Scan for the cell matching the given text and deliver its [X, Y] coordinate at center. 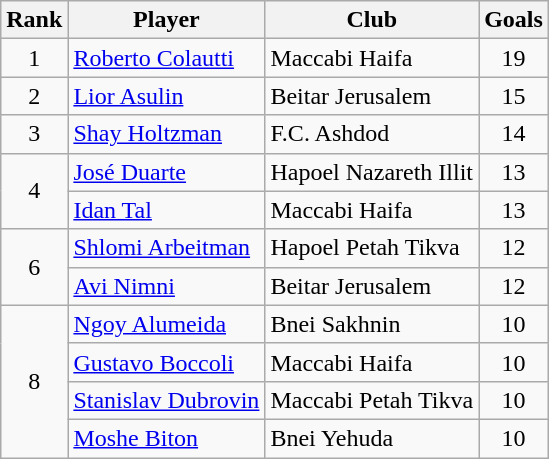
15 [514, 96]
8 [34, 381]
Bnei Yehuda [372, 438]
Roberto Colautti [166, 58]
Ngoy Alumeida [166, 324]
Goals [514, 20]
Bnei Sakhnin [372, 324]
Moshe Biton [166, 438]
Stanislav Dubrovin [166, 400]
Hapoel Petah Tikva [372, 248]
Maccabi Petah Tikva [372, 400]
Avi Nimni [166, 286]
Club [372, 20]
Idan Tal [166, 210]
2 [34, 96]
4 [34, 191]
Lior Asulin [166, 96]
Shlomi Arbeitman [166, 248]
3 [34, 134]
14 [514, 134]
Shay Holtzman [166, 134]
19 [514, 58]
1 [34, 58]
José Duarte [166, 172]
F.C. Ashdod [372, 134]
Rank [34, 20]
Player [166, 20]
Hapoel Nazareth Illit [372, 172]
Gustavo Boccoli [166, 362]
6 [34, 267]
